Capture the cell that displays the provided text and extract its (x, y) central coordinate. 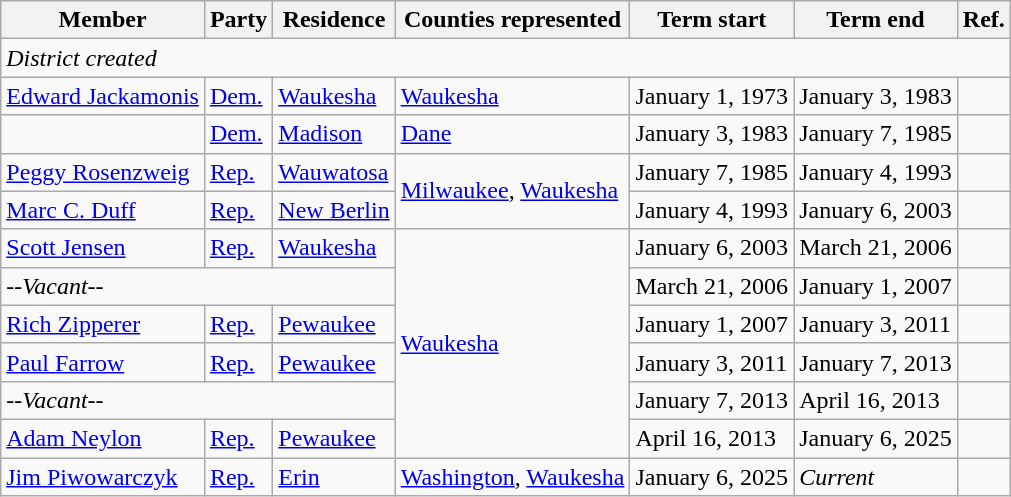
Adam Neylon (103, 438)
Erin (334, 477)
Party (238, 20)
Rich Zipperer (103, 324)
Paul Farrow (103, 362)
Member (103, 20)
Scott Jensen (103, 248)
Dane (512, 134)
Jim Piwowarczyk (103, 477)
Residence (334, 20)
Ref. (984, 20)
Current (876, 477)
Counties represented (512, 20)
Term end (876, 20)
January 1, 1973 (712, 96)
New Berlin (334, 210)
Edward Jackamonis (103, 96)
Marc C. Duff (103, 210)
District created (506, 58)
Term start (712, 20)
Washington, Waukesha (512, 477)
Madison (334, 134)
Wauwatosa (334, 172)
Milwaukee, Waukesha (512, 191)
Peggy Rosenzweig (103, 172)
